Extract the (X, Y) coordinate from the center of the cell holding the provided text.  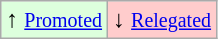
↓ Relegated (162, 20)
↑ Promoted (54, 20)
